Find where the given text appears and provide that cell's center as (x, y) coordinate. 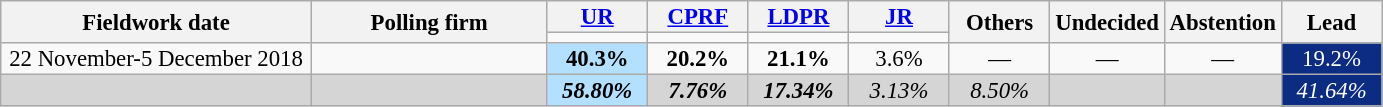
Abstention (1222, 22)
22 November-5 December 2018 (156, 59)
20.2% (698, 59)
Polling firm (429, 22)
21.1% (798, 59)
8.50% (1000, 91)
CPRF (698, 17)
40.3% (598, 59)
3.13% (900, 91)
Others (1000, 22)
Fieldwork date (156, 22)
3.6% (900, 59)
LDPR (798, 17)
7.76% (698, 91)
58.80% (598, 91)
17.34% (798, 91)
Lead (1332, 22)
JR (900, 17)
41.64% (1332, 91)
19.2% (1332, 59)
Undecided (1107, 22)
UR (598, 17)
